Locate the cell with the specified text and output its (x, y) center coordinate. 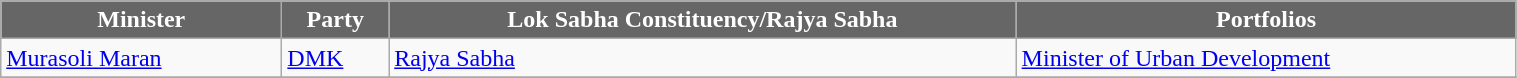
Portfolios (1266, 20)
Minister (142, 20)
Lok Sabha Constituency/Rajya Sabha (702, 20)
Party (336, 20)
Murasoli Maran (142, 58)
Minister of Urban Development (1266, 58)
Rajya Sabha (702, 58)
DMK (336, 58)
